Output the (x, y) coordinate of the center of the cell containing the given text.  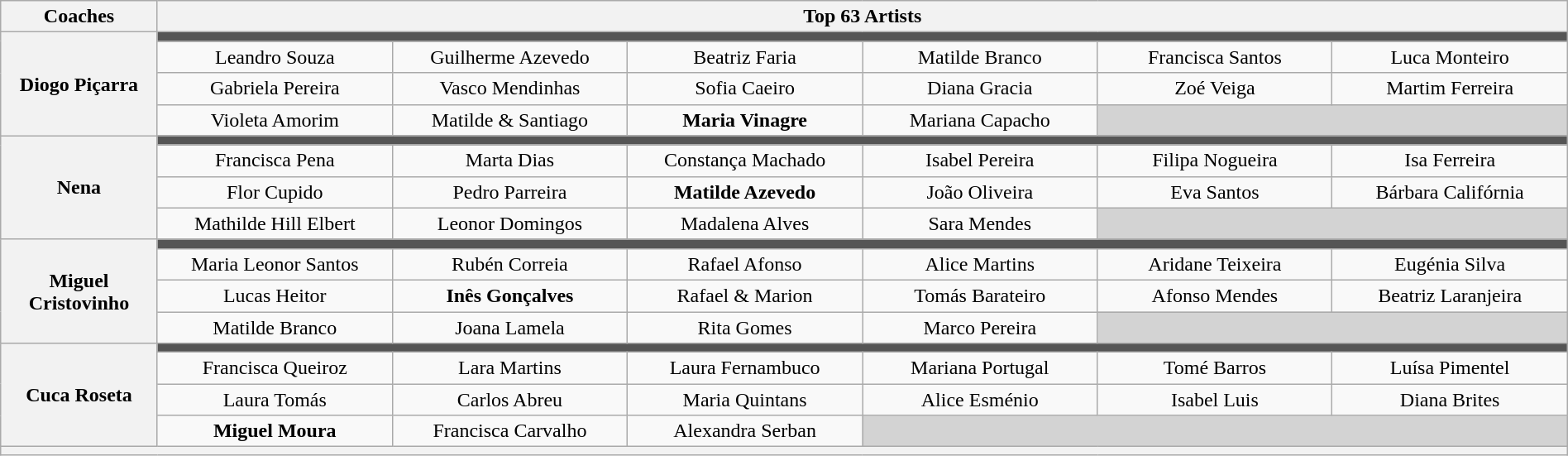
Rafael & Marion (745, 295)
Lara Martins (509, 368)
Top 63 Artists (862, 17)
Maria Leonor Santos (275, 264)
Mathilde Hill Elbert (275, 223)
Sara Mendes (980, 223)
Violeta Amorim (275, 120)
Tomás Barateiro (980, 295)
Guilherme Azevedo (509, 57)
Alice Martins (980, 264)
Alice Esménio (980, 400)
Constança Machado (745, 161)
Bárbara Califórnia (1450, 192)
Cuca Roseta (79, 396)
Coaches (79, 17)
Martim Ferreira (1450, 89)
Miguel Cristovinho (79, 291)
Diana Brites (1450, 400)
Laura Fernambuco (745, 368)
Aridane Teixeira (1215, 264)
Sofia Caeiro (745, 89)
Mariana Portugal (980, 368)
Eva Santos (1215, 192)
Nena (79, 187)
Vasco Mendinhas (509, 89)
Madalena Alves (745, 223)
Francisca Santos (1215, 57)
Luísa Pimentel (1450, 368)
Francisca Queiroz (275, 368)
Diana Gracia (980, 89)
Maria Vinagre (745, 120)
Beatriz Laranjeira (1450, 295)
Maria Quintans (745, 400)
Francisca Carvalho (509, 431)
Francisca Pena (275, 161)
Leandro Souza (275, 57)
Pedro Parreira (509, 192)
Gabriela Pereira (275, 89)
Luca Monteiro (1450, 57)
Eugénia Silva (1450, 264)
Inês Gonçalves (509, 295)
Isabel Pereira (980, 161)
Rita Gomes (745, 327)
Isa Ferreira (1450, 161)
Flor Cupido (275, 192)
Filipa Nogueira (1215, 161)
Joana Lamela (509, 327)
Zoé Veiga (1215, 89)
Marta Dias (509, 161)
Mariana Capacho (980, 120)
Afonso Mendes (1215, 295)
Beatriz Faria (745, 57)
Matilde & Santiago (509, 120)
Laura Tomás (275, 400)
Lucas Heitor (275, 295)
Carlos Abreu (509, 400)
Leonor Domingos (509, 223)
Miguel Moura (275, 431)
Isabel Luis (1215, 400)
Rubén Correia (509, 264)
João Oliveira (980, 192)
Matilde Azevedo (745, 192)
Rafael Afonso (745, 264)
Alexandra Serban (745, 431)
Tomé Barros (1215, 368)
Diogo Piçarra (79, 84)
Marco Pereira (980, 327)
